Locate the cell with the specified text and output its [x, y] center coordinate. 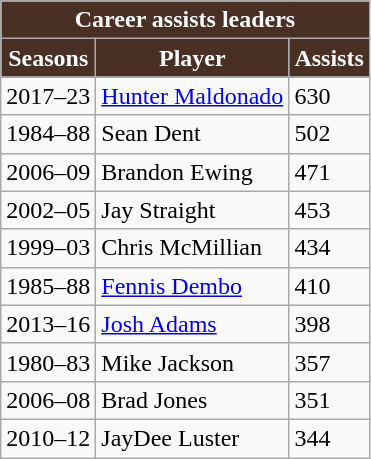
2006–08 [48, 400]
471 [329, 172]
410 [329, 286]
1999–03 [48, 248]
630 [329, 96]
Seasons [48, 58]
434 [329, 248]
Sean Dent [192, 134]
Chris McMillian [192, 248]
398 [329, 324]
2017–23 [48, 96]
351 [329, 400]
Fennis Dembo [192, 286]
Brad Jones [192, 400]
2010–12 [48, 438]
344 [329, 438]
2006–09 [48, 172]
502 [329, 134]
Josh Adams [192, 324]
Jay Straight [192, 210]
453 [329, 210]
1980–83 [48, 362]
1984–88 [48, 134]
JayDee Luster [192, 438]
1985–88 [48, 286]
Mike Jackson [192, 362]
Brandon Ewing [192, 172]
Hunter Maldonado [192, 96]
2002–05 [48, 210]
2013–16 [48, 324]
Career assists leaders [186, 20]
357 [329, 362]
Assists [329, 58]
Player [192, 58]
